Return the [x, y] coordinate for the center point of the cell that contains the specified text.  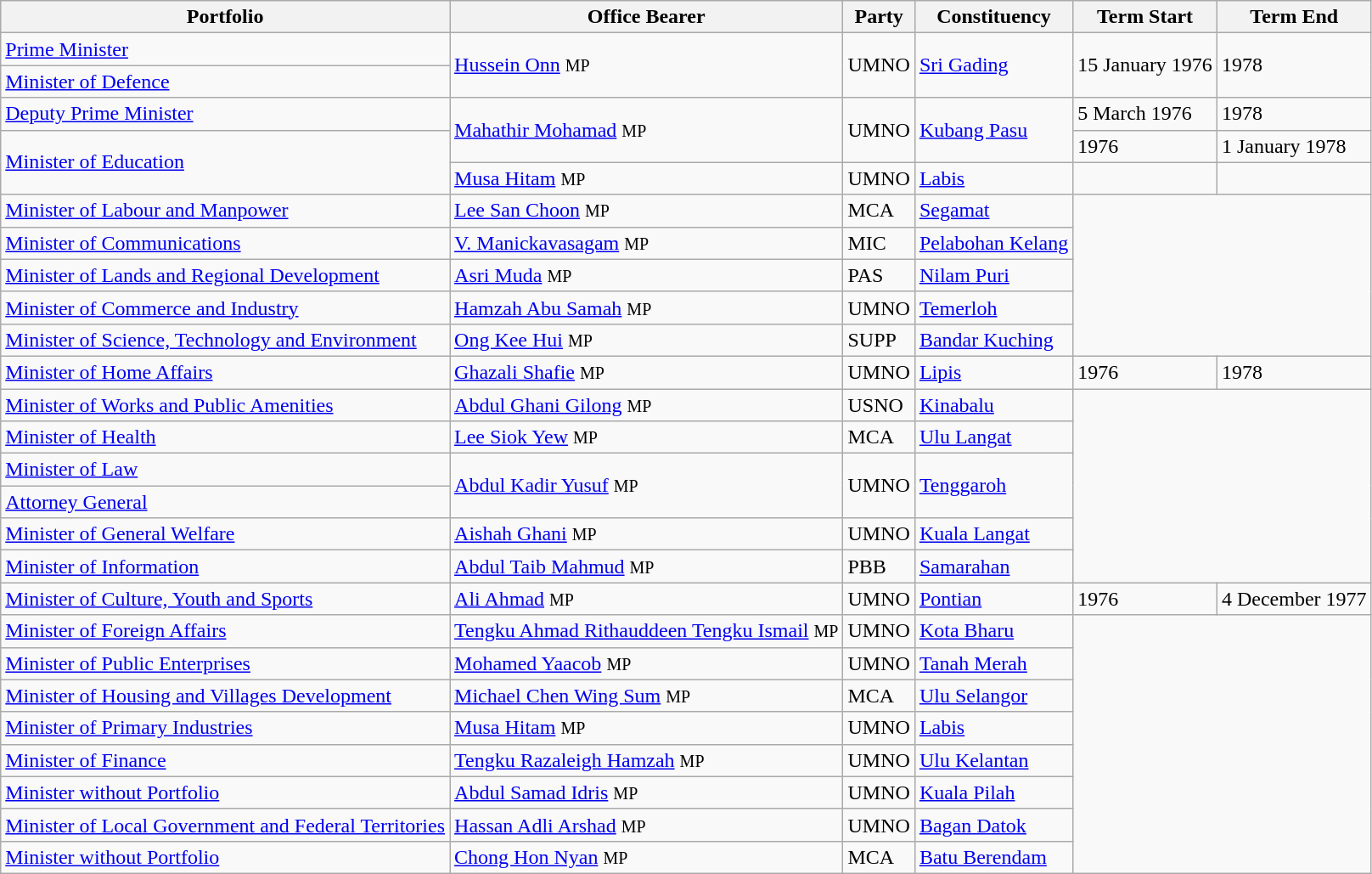
Abdul Samad Idris MP [647, 792]
Kuala Pilah [993, 792]
Kubang Pasu [993, 130]
Term End [1294, 17]
Abdul Ghani Gilong MP [647, 405]
Minister of General Welfare [226, 534]
Minister of Primary Industries [226, 728]
Minister of Health [226, 437]
Minister of Commerce and Industry [226, 307]
PAS [879, 275]
Minister of Law [226, 470]
Segamat [993, 211]
Minister of Defence [226, 82]
Tanah Merah [993, 663]
Ong Kee Hui MP [647, 340]
Party [879, 17]
Term Start [1145, 17]
Sri Gading [993, 65]
Attorney General [226, 502]
Minister of Foreign Affairs [226, 631]
Kota Bharu [993, 631]
4 December 1977 [1294, 599]
PBB [879, 567]
Bandar Kuching [993, 340]
Minister of Science, Technology and Environment [226, 340]
Abdul Kadir Yusuf MP [647, 486]
Minister of Lands and Regional Development [226, 275]
Lee San Choon MP [647, 211]
Lipis [993, 372]
Temerloh [993, 307]
Michael Chen Wing Sum MP [647, 696]
Ulu Kelantan [993, 760]
Bagan Datok [993, 825]
15 January 1976 [1145, 65]
Minister of Home Affairs [226, 372]
Kinabalu [993, 405]
Lee Siok Yew MP [647, 437]
USNO [879, 405]
Batu Berendam [993, 857]
Asri Muda MP [647, 275]
Deputy Prime Minister [226, 114]
Mohamed Yaacob MP [647, 663]
Pelabohan Kelang [993, 243]
Minister of Local Government and Federal Territories [226, 825]
Pontian [993, 599]
Chong Hon Nyan MP [647, 857]
5 March 1976 [1145, 114]
Tengku Razaleigh Hamzah MP [647, 760]
Office Bearer [647, 17]
Minister of Education [226, 162]
Abdul Taib Mahmud MP [647, 567]
V. Manickavasagam MP [647, 243]
Samarahan [993, 567]
Minister of Culture, Youth and Sports [226, 599]
Minister of Information [226, 567]
Ghazali Shafie MP [647, 372]
Hassan Adli Arshad MP [647, 825]
Ulu Selangor [993, 696]
Minister of Public Enterprises [226, 663]
Minister of Communications [226, 243]
Minister of Works and Public Amenities [226, 405]
Prime Minister [226, 49]
Tengku Ahmad Rithauddeen Tengku Ismail MP [647, 631]
SUPP [879, 340]
1 January 1978 [1294, 146]
Kuala Langat [993, 534]
Mahathir Mohamad MP [647, 130]
Minister of Labour and Manpower [226, 211]
Minister of Finance [226, 760]
Ali Ahmad MP [647, 599]
MIC [879, 243]
Minister of Housing and Villages Development [226, 696]
Portfolio [226, 17]
Hussein Onn MP [647, 65]
Ulu Langat [993, 437]
Hamzah Abu Samah MP [647, 307]
Tenggaroh [993, 486]
Nilam Puri [993, 275]
Aishah Ghani MP [647, 534]
Constituency [993, 17]
